Return [X, Y] of the center of cell containing provided text 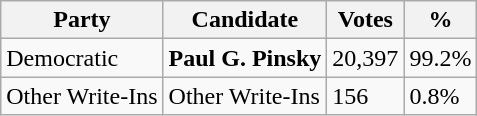
20,397 [366, 58]
Candidate [245, 20]
99.2% [440, 58]
156 [366, 96]
0.8% [440, 96]
Paul G. Pinsky [245, 58]
Votes [366, 20]
% [440, 20]
Party [82, 20]
Democratic [82, 58]
